Scan for the cell matching the given text and deliver its [x, y] coordinate at center. 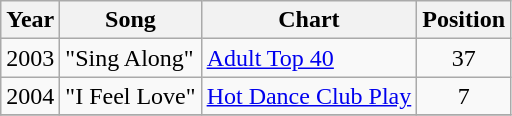
"I Feel Love" [130, 96]
2003 [30, 58]
Chart [309, 20]
Position [464, 20]
7 [464, 96]
2004 [30, 96]
Song [130, 20]
Hot Dance Club Play [309, 96]
"Sing Along" [130, 58]
Adult Top 40 [309, 58]
Year [30, 20]
37 [464, 58]
